Determine the (x, y) coordinate at the center of the cell enclosing the given text.  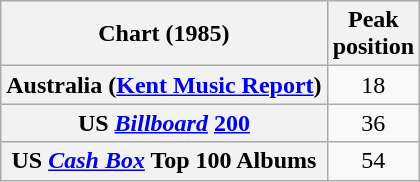
54 (373, 161)
US Cash Box Top 100 Albums (164, 161)
18 (373, 85)
Chart (1985) (164, 34)
36 (373, 123)
US Billboard 200 (164, 123)
Peakposition (373, 34)
Australia (Kent Music Report) (164, 85)
